Scan for the cell matching the given text and deliver its (x, y) coordinate at center. 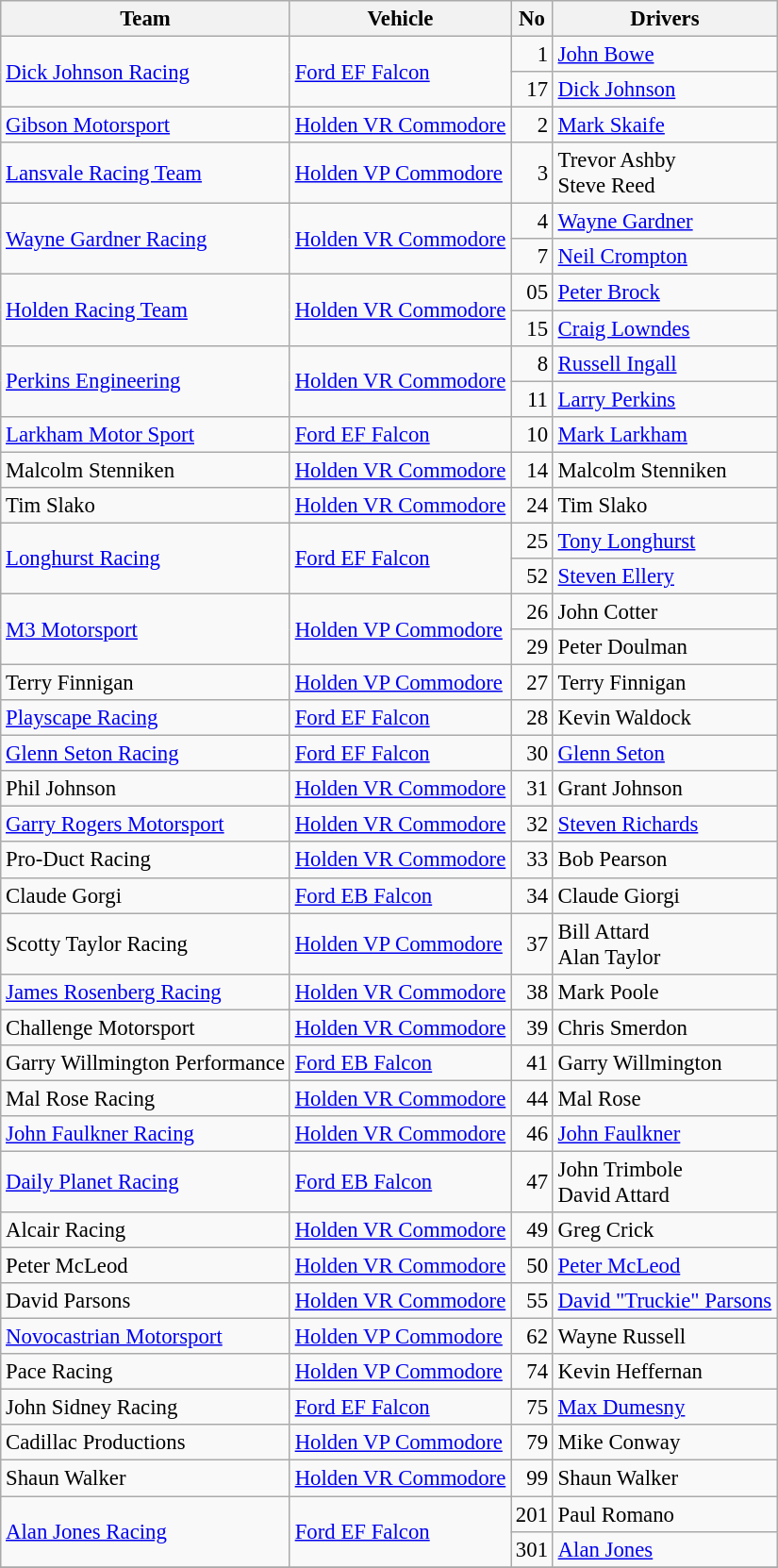
Greg Crick (664, 1230)
John Sidney Racing (145, 1408)
Neil Crompton (664, 258)
Trevor Ashby Steve Reed (664, 174)
Daily Planet Racing (145, 1181)
Lansvale Racing Team (145, 174)
11 (532, 399)
Holden Racing Team (145, 309)
Tony Longhurst (664, 541)
Perkins Engineering (145, 381)
Kevin Waldock (664, 718)
Claude Gorgi (145, 895)
49 (532, 1230)
Max Dumesny (664, 1408)
38 (532, 992)
Playscape Racing (145, 718)
46 (532, 1134)
1 (532, 55)
7 (532, 258)
15 (532, 328)
Alan Jones Racing (145, 1532)
Gibson Motorsport (145, 125)
17 (532, 90)
39 (532, 1027)
John Bowe (664, 55)
75 (532, 1408)
74 (532, 1372)
Craig Lowndes (664, 328)
John Faulkner Racing (145, 1134)
David "Truckie" Parsons (664, 1301)
55 (532, 1301)
Team (145, 19)
32 (532, 825)
Peter Doulman (664, 647)
Paul Romano (664, 1514)
Alcair Racing (145, 1230)
201 (532, 1514)
Pace Racing (145, 1372)
Mark Poole (664, 992)
33 (532, 860)
Mark Skaife (664, 125)
Scotty Taylor Racing (145, 943)
26 (532, 611)
47 (532, 1181)
Dick Johnson (664, 90)
David Parsons (145, 1301)
Bob Pearson (664, 860)
Novocastrian Motorsport (145, 1337)
30 (532, 754)
50 (532, 1266)
Wayne Gardner Racing (145, 240)
Steven Ellery (664, 576)
14 (532, 470)
Kevin Heffernan (664, 1372)
Grant Johnson (664, 789)
62 (532, 1337)
John Trimbole David Attard (664, 1181)
Mark Larkham (664, 434)
79 (532, 1443)
31 (532, 789)
James Rosenberg Racing (145, 992)
M3 Motorsport (145, 628)
No (532, 19)
John Faulkner (664, 1134)
Challenge Motorsport (145, 1027)
Wayne Gardner (664, 222)
Vehicle (400, 19)
John Cotter (664, 611)
Glenn Seton (664, 754)
Mal Rose Racing (145, 1098)
10 (532, 434)
Drivers (664, 19)
Garry Willmington (664, 1063)
Mal Rose (664, 1098)
Larry Perkins (664, 399)
28 (532, 718)
37 (532, 943)
Wayne Russell (664, 1337)
41 (532, 1063)
Mike Conway (664, 1443)
Glenn Seton Racing (145, 754)
44 (532, 1098)
24 (532, 506)
Garry Willmington Performance (145, 1063)
Steven Richards (664, 825)
Longhurst Racing (145, 559)
2 (532, 125)
Larkham Motor Sport (145, 434)
4 (532, 222)
Chris Smerdon (664, 1027)
Phil Johnson (145, 789)
99 (532, 1478)
301 (532, 1549)
34 (532, 895)
Pro-Duct Racing (145, 860)
Russell Ingall (664, 363)
8 (532, 363)
Cadillac Productions (145, 1443)
Claude Giorgi (664, 895)
Bill Attard Alan Taylor (664, 943)
05 (532, 292)
29 (532, 647)
Dick Johnson Racing (145, 72)
3 (532, 174)
Alan Jones (664, 1549)
25 (532, 541)
52 (532, 576)
Garry Rogers Motorsport (145, 825)
Peter Brock (664, 292)
27 (532, 683)
